Return the [X, Y] coordinate for the center point of the cell that contains the specified text.  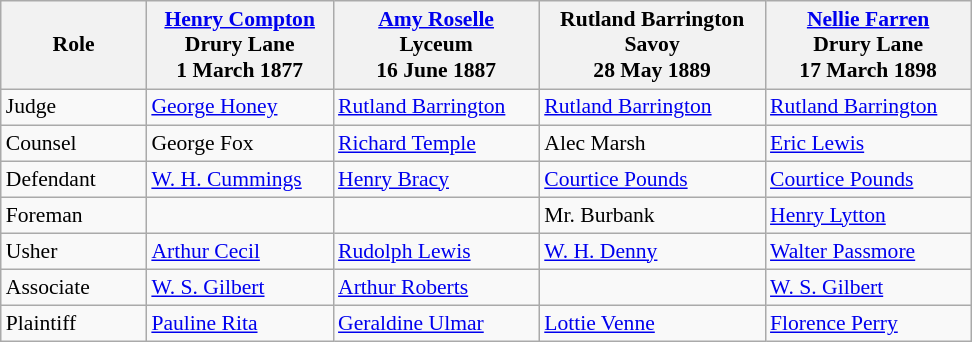
Henry Bracy [436, 179]
George Fox [240, 143]
Rutland BarringtonSavoy28 May 1889 [652, 45]
Lottie Venne [652, 323]
Florence Perry [868, 323]
Associate [74, 287]
Pauline Rita [240, 323]
Amy RoselleLyceum16 June 1887 [436, 45]
Nellie FarrenDrury Lane17 March 1898 [868, 45]
Eric Lewis [868, 143]
Foreman [74, 215]
Walter Passmore [868, 251]
Geraldine Ulmar [436, 323]
George Honey [240, 107]
Henry Lytton [868, 215]
Mr. Burbank [652, 215]
Judge [74, 107]
Richard Temple [436, 143]
Defendant [74, 179]
W. H. Denny [652, 251]
Henry ComptonDrury Lane1 March 1877 [240, 45]
Arthur Cecil [240, 251]
W. H. Cummings [240, 179]
Counsel [74, 143]
Usher [74, 251]
Rudolph Lewis [436, 251]
Arthur Roberts [436, 287]
Plaintiff [74, 323]
Alec Marsh [652, 143]
Role [74, 45]
